Capture the cell that displays the provided text and extract its (X, Y) central coordinate. 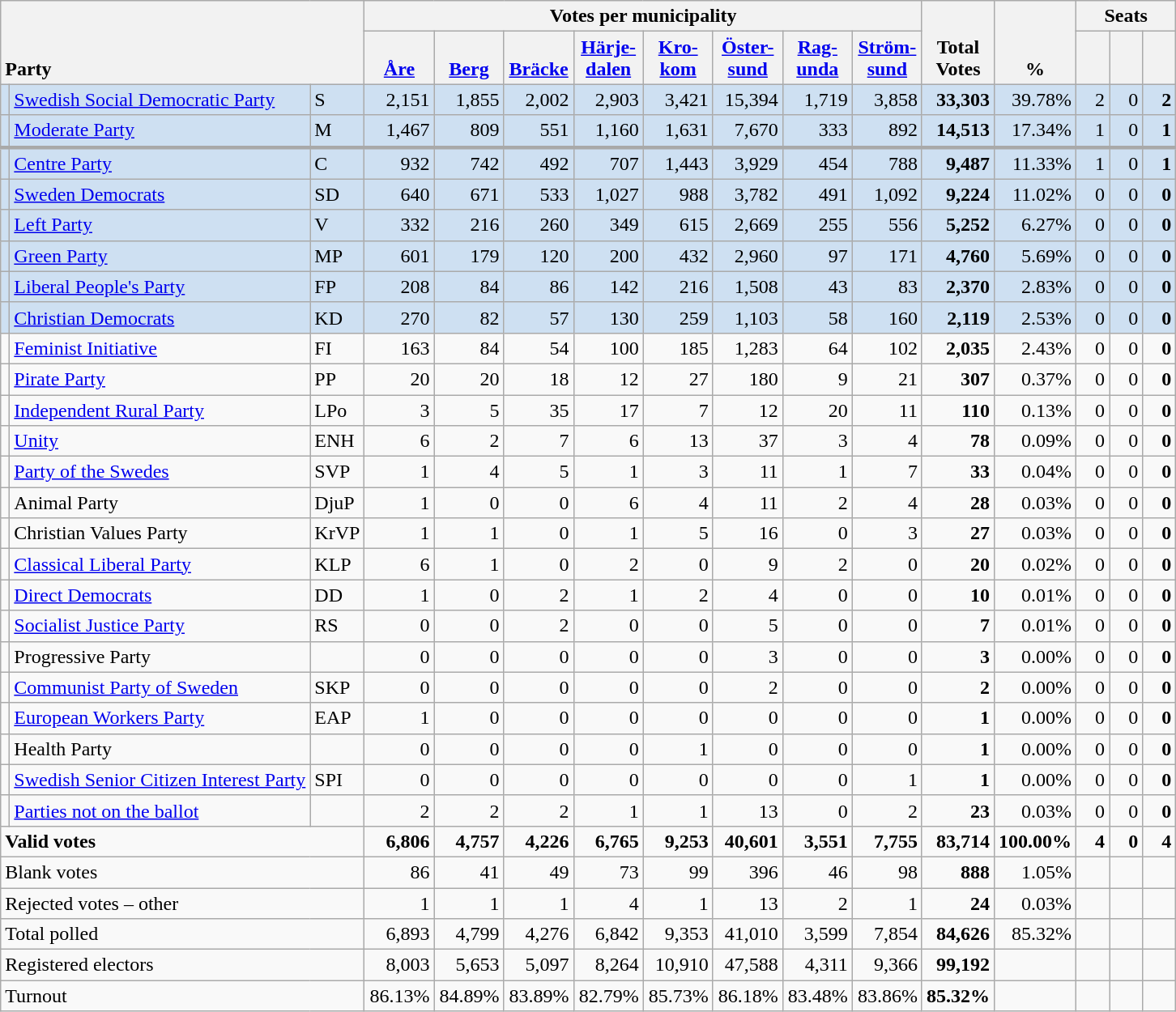
Rejected votes – other (183, 903)
Rag- unda (817, 58)
179 (469, 256)
349 (608, 225)
10,910 (678, 965)
3,929 (748, 164)
LPo (337, 410)
1,719 (817, 100)
RS (337, 626)
171 (887, 256)
41,010 (748, 934)
Swedish Senior Citizen Interest Party (160, 780)
Progressive Party (160, 657)
491 (817, 194)
7,854 (887, 934)
100.00% (1035, 841)
163 (399, 348)
932 (399, 164)
Swedish Social Democratic Party (160, 100)
39.78% (1035, 100)
742 (469, 164)
Total polled (183, 934)
6,765 (608, 841)
86.13% (399, 996)
2,002 (539, 100)
21 (887, 379)
SKP (337, 687)
83.89% (539, 996)
33 (957, 472)
556 (887, 225)
6.27% (1035, 225)
809 (469, 131)
ENH (337, 441)
16 (748, 534)
Sweden Democrats (160, 194)
4,760 (957, 256)
97 (817, 256)
SPI (337, 780)
120 (539, 256)
17 (608, 410)
454 (817, 164)
259 (678, 317)
2,960 (748, 256)
Animal Party (160, 503)
Christian Values Party (160, 534)
KLP (337, 564)
DjuP (337, 503)
6,806 (399, 841)
1,508 (748, 287)
37 (748, 441)
Registered electors (183, 965)
Green Party (160, 256)
601 (399, 256)
0.04% (1035, 472)
99 (678, 872)
Direct Democrats (160, 595)
260 (539, 225)
85.73% (678, 996)
Total Votes (957, 42)
58 (817, 317)
Blank votes (183, 872)
Left Party (160, 225)
Valid votes (183, 841)
EAP (337, 718)
Communist Party of Sweden (160, 687)
0.02% (1035, 564)
Kro- kom (678, 58)
82 (469, 317)
9,487 (957, 164)
160 (887, 317)
PP (337, 379)
892 (887, 131)
73 (608, 872)
110 (957, 410)
47,588 (748, 965)
2,151 (399, 100)
1,443 (678, 164)
332 (399, 225)
83.86% (887, 996)
28 (957, 503)
83.48% (817, 996)
615 (678, 225)
3,551 (817, 841)
SD (337, 194)
396 (748, 872)
83,714 (957, 841)
18 (539, 379)
2,903 (608, 100)
9,253 (678, 841)
Unity (160, 441)
Independent Rural Party (160, 410)
5.69% (1035, 256)
8,003 (399, 965)
3,421 (678, 100)
Ström- sund (887, 58)
Health Party (160, 749)
46 (817, 872)
2,119 (957, 317)
6,893 (399, 934)
49 (539, 872)
9,224 (957, 194)
3,599 (817, 934)
82.79% (608, 996)
2.53% (1035, 317)
Seats (1126, 16)
Socialist Justice Party (160, 626)
S (337, 100)
40,601 (748, 841)
41 (469, 872)
78 (957, 441)
551 (539, 131)
988 (678, 194)
4,276 (539, 934)
4,757 (469, 841)
1,103 (748, 317)
8,264 (608, 965)
FP (337, 287)
15,394 (748, 100)
2.83% (1035, 287)
180 (748, 379)
11.33% (1035, 164)
200 (608, 256)
84.89% (469, 996)
Classical Liberal Party (160, 564)
86.18% (748, 996)
Votes per municipality (643, 16)
9,366 (887, 965)
102 (887, 348)
0.09% (1035, 441)
9,353 (678, 934)
Turnout (183, 996)
5,653 (469, 965)
5,097 (539, 965)
640 (399, 194)
C (337, 164)
0.37% (1035, 379)
99,192 (957, 965)
KrVP (337, 534)
SVP (337, 472)
3,782 (748, 194)
Party (183, 42)
185 (678, 348)
1,160 (608, 131)
23 (957, 810)
Pirate Party (160, 379)
0.13% (1035, 410)
11.02% (1035, 194)
307 (957, 379)
4,226 (539, 841)
24 (957, 903)
Feminist Initiative (160, 348)
DD (337, 595)
KD (337, 317)
2,669 (748, 225)
Centre Party (160, 164)
2,035 (957, 348)
533 (539, 194)
Öster- sund (748, 58)
83 (887, 287)
788 (887, 164)
Christian Democrats (160, 317)
888 (957, 872)
255 (817, 225)
7,670 (748, 131)
98 (887, 872)
17.34% (1035, 131)
Härje- dalen (608, 58)
7,755 (887, 841)
14,513 (957, 131)
Party of the Swedes (160, 472)
35 (539, 410)
Liberal People's Party (160, 287)
6,842 (608, 934)
707 (608, 164)
1.05% (1035, 872)
671 (469, 194)
492 (539, 164)
Parties not on the ballot (160, 810)
100 (608, 348)
130 (608, 317)
Berg (469, 58)
33,303 (957, 100)
1,092 (887, 194)
M (337, 131)
1,855 (469, 100)
142 (608, 287)
43 (817, 287)
4,311 (817, 965)
1,631 (678, 131)
2,370 (957, 287)
4,799 (469, 934)
54 (539, 348)
5,252 (957, 225)
FI (337, 348)
% (1035, 42)
270 (399, 317)
432 (678, 256)
10 (957, 595)
MP (337, 256)
V (337, 225)
1,467 (399, 131)
2.43% (1035, 348)
European Workers Party (160, 718)
1,283 (748, 348)
Åre (399, 58)
64 (817, 348)
208 (399, 287)
Moderate Party (160, 131)
Bräcke (539, 58)
84,626 (957, 934)
57 (539, 317)
1,027 (608, 194)
333 (817, 131)
3,858 (887, 100)
